Scan for the cell matching the given text and deliver its [x, y] coordinate at center. 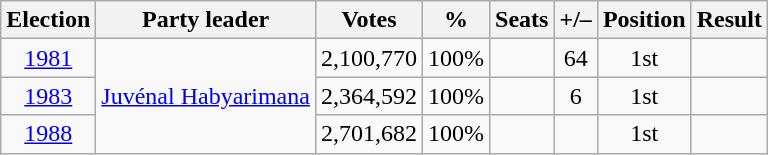
Votes [368, 20]
2,364,592 [368, 96]
1983 [48, 96]
Party leader [206, 20]
6 [576, 96]
Election [48, 20]
Position [644, 20]
2,100,770 [368, 58]
+/– [576, 20]
64 [576, 58]
1988 [48, 134]
Seats [522, 20]
1981 [48, 58]
2,701,682 [368, 134]
Result [729, 20]
Juvénal Habyarimana [206, 96]
% [456, 20]
